Return the (X, Y) coordinate for the center point of the cell that contains the specified text.  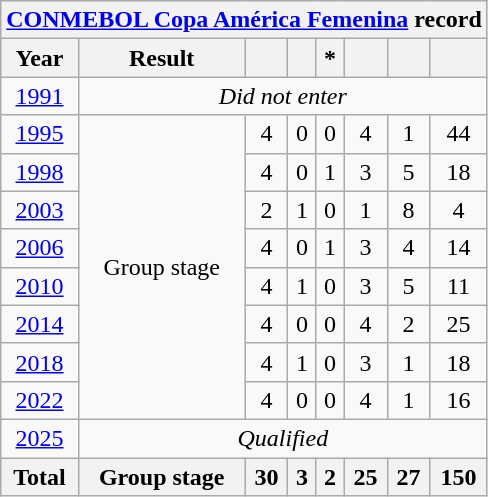
CONMEBOL Copa América Femenina record (244, 20)
2014 (40, 324)
Qualified (282, 438)
1991 (40, 96)
2022 (40, 400)
* (330, 58)
1998 (40, 172)
2003 (40, 210)
16 (459, 400)
30 (266, 477)
Year (40, 58)
27 (408, 477)
44 (459, 134)
Total (40, 477)
Did not enter (282, 96)
150 (459, 477)
2006 (40, 248)
14 (459, 248)
2010 (40, 286)
2025 (40, 438)
8 (408, 210)
2018 (40, 362)
11 (459, 286)
Result (162, 58)
1995 (40, 134)
